Find where the given text appears and provide that cell's center as [X, Y] coordinate. 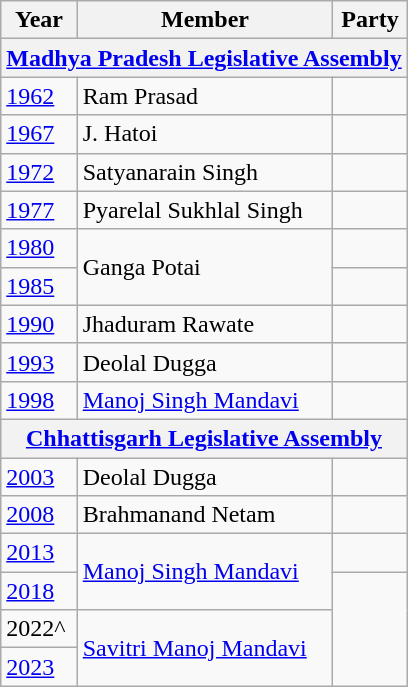
2018 [39, 591]
1980 [39, 248]
1993 [39, 362]
Ram Prasad [205, 96]
2003 [39, 477]
Satyanarain Singh [205, 172]
1972 [39, 172]
1977 [39, 210]
2008 [39, 515]
J. Hatoi [205, 134]
Pyarelal Sukhlal Singh [205, 210]
1998 [39, 400]
Jhaduram Rawate [205, 324]
Member [205, 20]
2022^ [39, 629]
1967 [39, 134]
2023 [39, 667]
Madhya Pradesh Legislative Assembly [204, 58]
Year [39, 20]
Party [370, 20]
1985 [39, 286]
1962 [39, 96]
Chhattisgarh Legislative Assembly [204, 438]
Brahmanand Netam [205, 515]
2013 [39, 553]
1990 [39, 324]
Savitri Manoj Mandavi [205, 648]
Ganga Potai [205, 267]
